Scan for the cell matching the given text and deliver its [X, Y] coordinate at center. 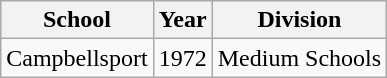
School [77, 20]
1972 [182, 58]
Campbellsport [77, 58]
Division [299, 20]
Year [182, 20]
Medium Schools [299, 58]
